For the text-containing cell, return its midpoint in (X, Y) coordinate format. 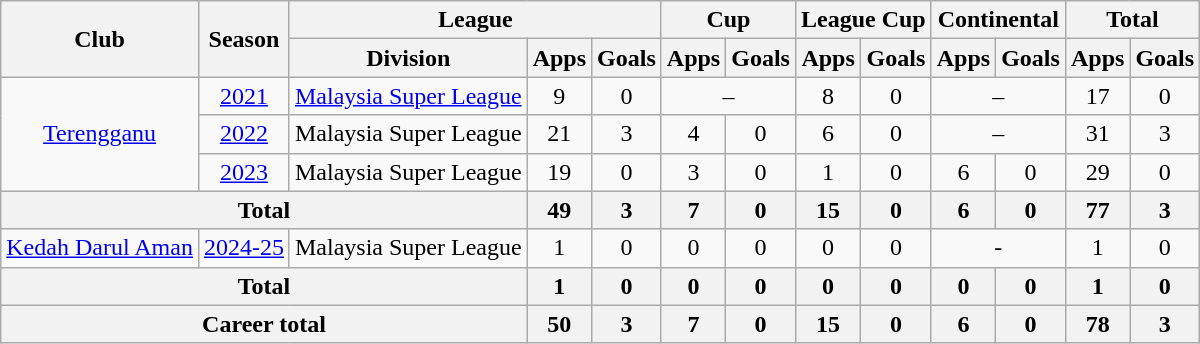
49 (559, 210)
Kedah Darul Aman (100, 248)
League Cup (863, 20)
2023 (244, 172)
Club (100, 39)
77 (1097, 210)
31 (1097, 134)
17 (1097, 96)
2024-25 (244, 248)
21 (559, 134)
Division (408, 58)
Career total (264, 324)
Cup (728, 20)
8 (828, 96)
Continental (998, 20)
4 (693, 134)
Terengganu (100, 134)
78 (1097, 324)
- (998, 248)
2021 (244, 96)
9 (559, 96)
19 (559, 172)
29 (1097, 172)
50 (559, 324)
Season (244, 39)
2022 (244, 134)
League (475, 20)
